Pinpoint the cell where the given text exists, returning its [x, y] midpoint coordinate. 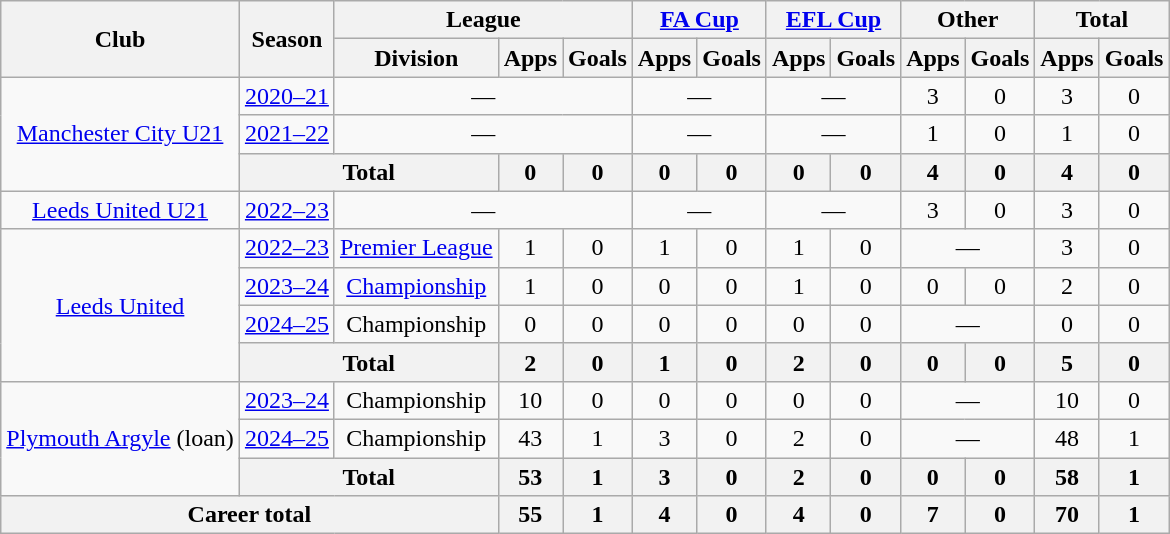
Club [120, 39]
5 [1067, 362]
58 [1067, 477]
Season [286, 39]
7 [933, 515]
53 [530, 477]
2021–22 [286, 134]
Plymouth Argyle (loan) [120, 438]
Premier League [416, 248]
Manchester City U21 [120, 134]
Division [416, 58]
Leeds United U21 [120, 210]
70 [1067, 515]
48 [1067, 438]
Career total [250, 515]
55 [530, 515]
EFL Cup [833, 20]
League [483, 20]
43 [530, 438]
Other [968, 20]
2020–21 [286, 96]
FA Cup [699, 20]
Leeds United [120, 305]
